Pinpoint the cell where the given text exists, returning its [X, Y] midpoint coordinate. 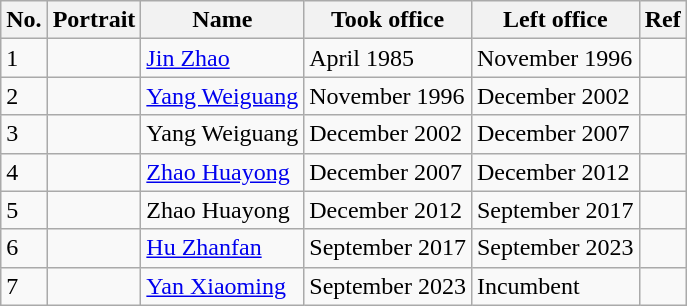
7 [24, 286]
Hu Zhanfan [222, 248]
Ref [662, 20]
Yan Xiaoming [222, 286]
6 [24, 248]
1 [24, 58]
4 [24, 172]
Jin Zhao [222, 58]
Incumbent [555, 286]
Took office [388, 20]
5 [24, 210]
April 1985 [388, 58]
Portrait [94, 20]
Left office [555, 20]
2 [24, 96]
Name [222, 20]
3 [24, 134]
No. [24, 20]
